From the cell containing the given text, extract its center point as (X, Y) coordinate. 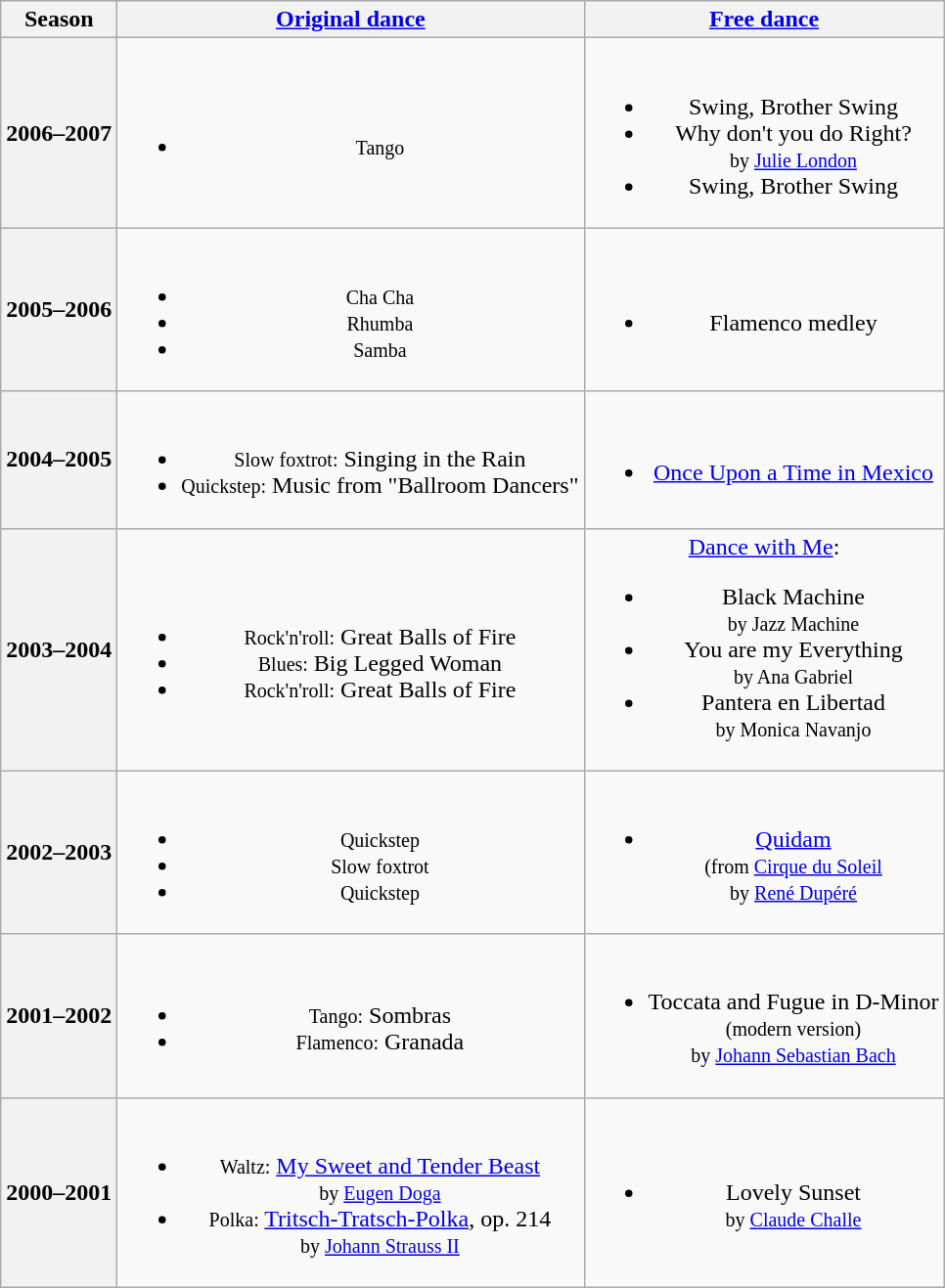
2005–2006 (59, 309)
Cha ChaRhumbaSamba (350, 309)
Lovely Sunset by Claude Challe (764, 1192)
Free dance (764, 20)
Swing, Brother SwingWhy don't you do Right? by Julie London Swing, Brother Swing (764, 133)
2004–2005 (59, 460)
Tango: SombrasFlamenco: Granada (350, 1015)
QuickstepSlow foxtrotQuickstep (350, 853)
Season (59, 20)
Original dance (350, 20)
2000–2001 (59, 1192)
2002–2003 (59, 853)
Slow foxtrot: Singing in the RainQuickstep: Music from "Ballroom Dancers" (350, 460)
2001–2002 (59, 1015)
Dance with Me:Black Machine by Jazz Machine You are my Everything by Ana Gabriel Pantera en Libertad by Monica Navanjo (764, 649)
Toccata and Fugue in D-Minor (modern version) by Johann Sebastian Bach (764, 1015)
2006–2007 (59, 133)
Flamenco medley (764, 309)
Once Upon a Time in Mexico (764, 460)
2003–2004 (59, 649)
Waltz: My Sweet and Tender Beast by Eugen Doga Polka: Tritsch-Tratsch-Polka, op. 214 by Johann Strauss II (350, 1192)
Rock'n'roll: Great Balls of FireBlues: Big Legged WomanRock'n'roll: Great Balls of Fire (350, 649)
Quidam (from Cirque du Soleil by René Dupéré (764, 853)
Tango (350, 133)
